Identify which cell holds the provided text, then report its (x, y) central coordinate. 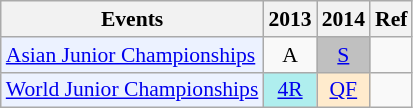
2013 (290, 19)
2014 (344, 19)
A (290, 55)
Events (132, 19)
Ref (391, 19)
S (344, 55)
Asian Junior Championships (132, 55)
4R (290, 90)
World Junior Championships (132, 90)
QF (344, 90)
